Find where the given text appears and provide that cell's center as (x, y) coordinate. 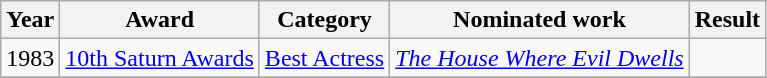
The House Where Evil Dwells (540, 58)
Award (160, 20)
1983 (30, 58)
Best Actress (324, 58)
10th Saturn Awards (160, 58)
Nominated work (540, 20)
Year (30, 20)
Category (324, 20)
Result (727, 20)
